Pinpoint the cell where the given text exists, returning its (x, y) midpoint coordinate. 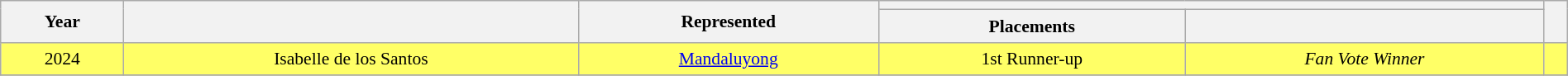
Fan Vote Winner (1365, 59)
Represented (728, 21)
Mandaluyong (728, 59)
1st Runner-up (1032, 59)
Year (63, 21)
Isabelle de los Santos (351, 59)
Placements (1032, 26)
2024 (63, 59)
